Extract the (X, Y) coordinate from the center of the cell holding the provided text.  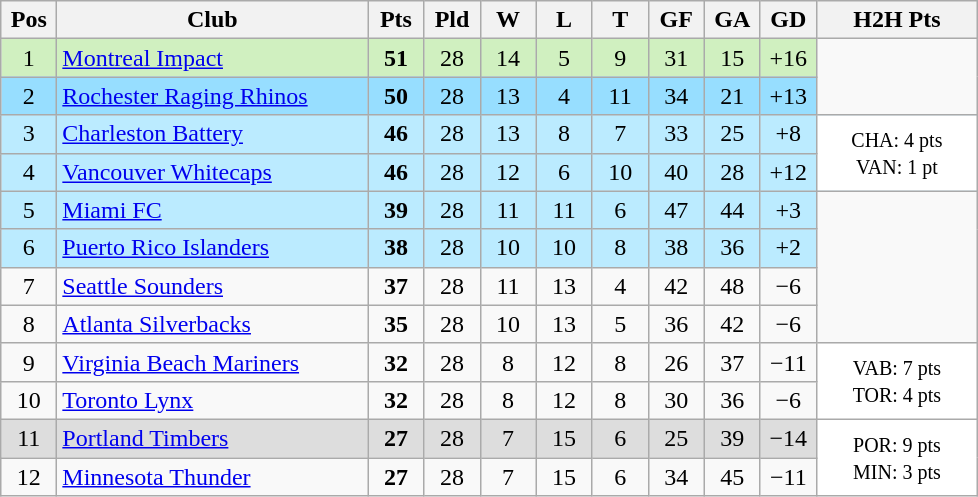
L (564, 20)
POR: 9 ptsMIN: 3 pts (896, 457)
Montreal Impact (212, 58)
Pts (396, 20)
GF (676, 20)
Virginia Beach Mariners (212, 362)
+13 (788, 96)
Toronto Lynx (212, 400)
21 (732, 96)
26 (676, 362)
Pos (29, 20)
H2H Pts (896, 20)
31 (676, 58)
Seattle Sounders (212, 286)
33 (676, 134)
Minnesota Thunder (212, 477)
+8 (788, 134)
51 (396, 58)
1 (29, 58)
+2 (788, 248)
GD (788, 20)
T (620, 20)
48 (732, 286)
+16 (788, 58)
+12 (788, 172)
35 (396, 324)
−14 (788, 438)
45 (732, 477)
30 (676, 400)
GA (732, 20)
Rochester Raging Rhinos (212, 96)
VAB: 7 ptsTOR: 4 pts (896, 381)
47 (676, 210)
Pld (452, 20)
14 (508, 58)
2 (29, 96)
Charleston Battery (212, 134)
Vancouver Whitecaps (212, 172)
50 (396, 96)
W (508, 20)
Puerto Rico Islanders (212, 248)
Atlanta Silverbacks (212, 324)
44 (732, 210)
Club (212, 20)
+3 (788, 210)
CHA: 4 ptsVAN: 1 pt (896, 153)
3 (29, 134)
Portland Timbers (212, 438)
40 (676, 172)
Miami FC (212, 210)
